Output the (x, y) coordinate of the center of the cell containing the given text.  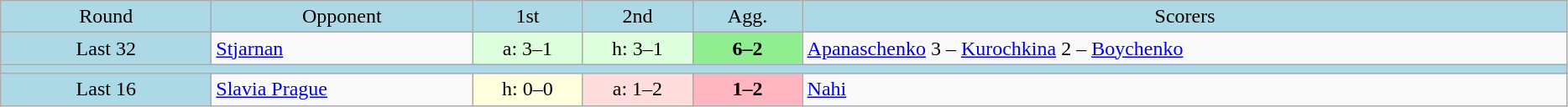
Slavia Prague (342, 89)
Last 16 (106, 89)
h: 0–0 (527, 89)
2nd (638, 17)
h: 3–1 (638, 48)
Scorers (1185, 17)
6–2 (747, 48)
Agg. (747, 17)
Round (106, 17)
Last 32 (106, 48)
a: 3–1 (527, 48)
a: 1–2 (638, 89)
1st (527, 17)
Stjarnan (342, 48)
Nahi (1185, 89)
Apanaschenko 3 – Kurochkina 2 – Boychenko (1185, 48)
1–2 (747, 89)
Opponent (342, 17)
